Capture the cell that displays the provided text and extract its (X, Y) central coordinate. 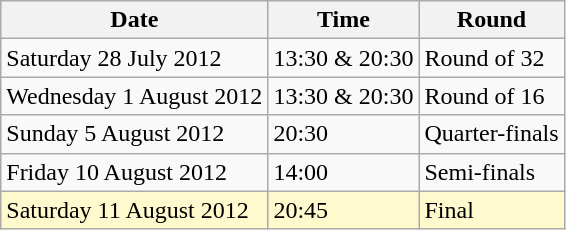
14:00 (344, 172)
20:30 (344, 134)
Sunday 5 August 2012 (134, 134)
Semi-finals (492, 172)
Quarter-finals (492, 134)
Round of 32 (492, 58)
Saturday 28 July 2012 (134, 58)
Wednesday 1 August 2012 (134, 96)
Friday 10 August 2012 (134, 172)
20:45 (344, 210)
Final (492, 210)
Saturday 11 August 2012 (134, 210)
Round of 16 (492, 96)
Date (134, 20)
Round (492, 20)
Time (344, 20)
